For the text-containing cell, return its midpoint in [x, y] coordinate format. 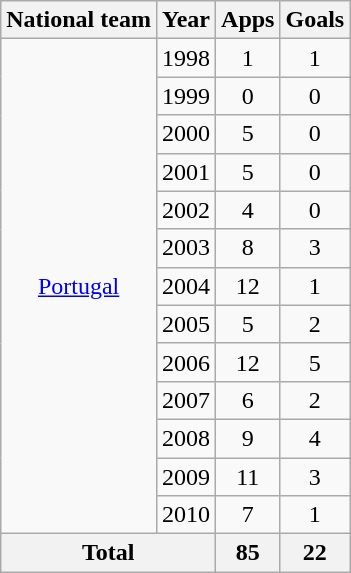
2006 [186, 362]
2001 [186, 172]
2009 [186, 477]
2005 [186, 324]
Total [108, 553]
2000 [186, 134]
1998 [186, 58]
11 [248, 477]
Year [186, 20]
7 [248, 515]
1999 [186, 96]
22 [315, 553]
9 [248, 438]
2008 [186, 438]
2010 [186, 515]
Portugal [79, 286]
85 [248, 553]
2007 [186, 400]
2003 [186, 248]
8 [248, 248]
2004 [186, 286]
6 [248, 400]
Apps [248, 20]
National team [79, 20]
2002 [186, 210]
Goals [315, 20]
